Find where the given text appears and provide that cell's center as (x, y) coordinate. 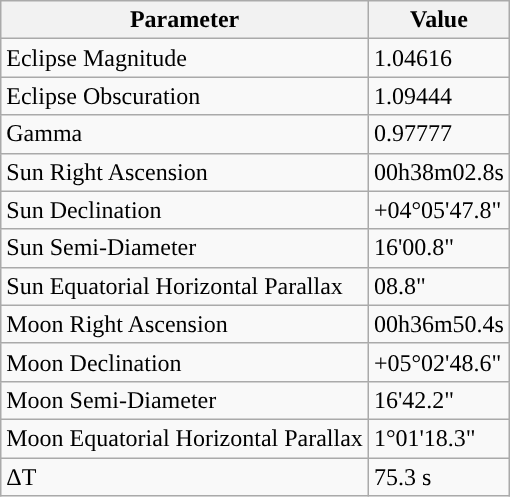
+05°02'48.6" (438, 362)
Eclipse Magnitude (185, 58)
Sun Right Ascension (185, 172)
08.8" (438, 286)
00h36m50.4s (438, 324)
Moon Equatorial Horizontal Parallax (185, 438)
Sun Equatorial Horizontal Parallax (185, 286)
1°01'18.3" (438, 438)
16'00.8" (438, 248)
Parameter (185, 20)
Eclipse Obscuration (185, 96)
ΔT (185, 477)
Gamma (185, 134)
Value (438, 20)
Moon Right Ascension (185, 324)
16'42.2" (438, 400)
Moon Semi-Diameter (185, 400)
Moon Declination (185, 362)
+04°05'47.8" (438, 210)
1.04616 (438, 58)
00h38m02.8s (438, 172)
1.09444 (438, 96)
0.97777 (438, 134)
75.3 s (438, 477)
Sun Semi-Diameter (185, 248)
Sun Declination (185, 210)
